For the text-containing cell, return its midpoint in [x, y] coordinate format. 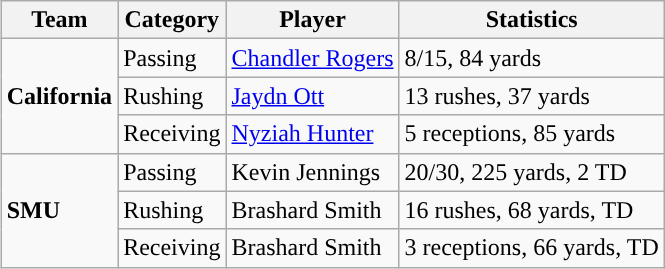
Chandler Rogers [312, 58]
California [59, 96]
Player [312, 20]
Category [172, 20]
Statistics [532, 20]
3 receptions, 66 yards, TD [532, 248]
SMU [59, 210]
Jaydn Ott [312, 96]
Nyziah Hunter [312, 134]
Team [59, 20]
5 receptions, 85 yards [532, 134]
Kevin Jennings [312, 172]
16 rushes, 68 yards, TD [532, 210]
13 rushes, 37 yards [532, 96]
20/30, 225 yards, 2 TD [532, 172]
8/15, 84 yards [532, 58]
